Return (X, Y) of the center of cell containing provided text 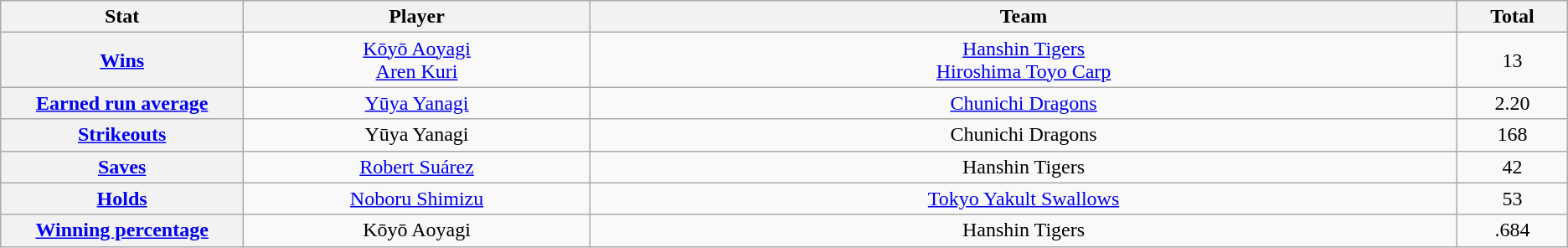
Holds (122, 199)
53 (1513, 199)
Winning percentage (122, 230)
Hanshin Tigers Hiroshima Toyo Carp (1024, 60)
2.20 (1513, 103)
42 (1513, 167)
Kōyō Aoyagi Aren Kuri (417, 60)
Kōyō Aoyagi (417, 230)
Team (1024, 17)
Wins (122, 60)
Player (417, 17)
Noboru Shimizu (417, 199)
168 (1513, 135)
Saves (122, 167)
Stat (122, 17)
13 (1513, 60)
Robert Suárez (417, 167)
.684 (1513, 230)
Total (1513, 17)
Strikeouts (122, 135)
Tokyo Yakult Swallows (1024, 199)
Earned run average (122, 103)
